Return [X, Y] of the center of cell containing provided text 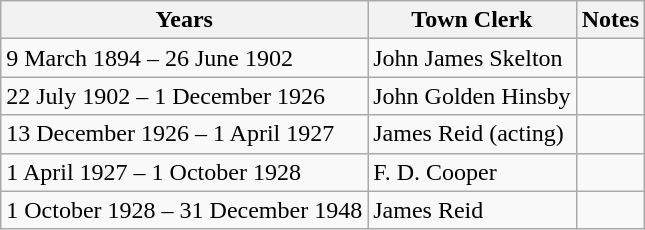
Years [184, 20]
22 July 1902 – 1 December 1926 [184, 96]
1 April 1927 – 1 October 1928 [184, 172]
F. D. Cooper [472, 172]
John Golden Hinsby [472, 96]
Notes [610, 20]
9 March 1894 – 26 June 1902 [184, 58]
Town Clerk [472, 20]
James Reid (acting) [472, 134]
John James Skelton [472, 58]
James Reid [472, 210]
1 October 1928 – 31 December 1948 [184, 210]
13 December 1926 – 1 April 1927 [184, 134]
